Identify which cell holds the provided text, then report its [X, Y] central coordinate. 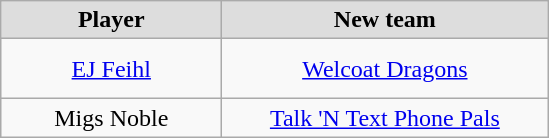
EJ Feihl [112, 69]
Talk 'N Text Phone Pals [385, 118]
Welcoat Dragons [385, 69]
New team [385, 20]
Player [112, 20]
Migs Noble [112, 118]
